Detect which cell encompasses the target text, then output its [X, Y] center coordinate. 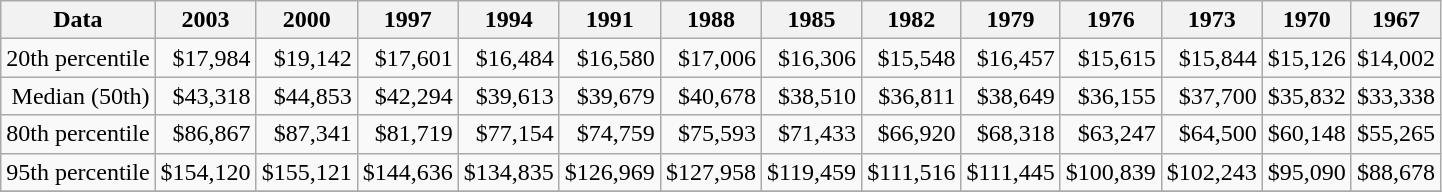
1988 [710, 20]
$88,678 [1396, 172]
80th percentile [78, 134]
$119,459 [811, 172]
$42,294 [408, 96]
$66,920 [912, 134]
$14,002 [1396, 58]
$100,839 [1110, 172]
$126,969 [610, 172]
$86,867 [206, 134]
1967 [1396, 20]
$43,318 [206, 96]
$63,247 [1110, 134]
$16,457 [1010, 58]
$64,500 [1212, 134]
$15,548 [912, 58]
1997 [408, 20]
1973 [1212, 20]
$19,142 [306, 58]
1970 [1306, 20]
$144,636 [408, 172]
$111,516 [912, 172]
$38,510 [811, 96]
$87,341 [306, 134]
1985 [811, 20]
$77,154 [508, 134]
$102,243 [1212, 172]
$39,613 [508, 96]
Data [78, 20]
95th percentile [78, 172]
Median (50th) [78, 96]
$17,984 [206, 58]
2003 [206, 20]
$111,445 [1010, 172]
20th percentile [78, 58]
$71,433 [811, 134]
$17,006 [710, 58]
$38,649 [1010, 96]
$33,338 [1396, 96]
$155,121 [306, 172]
$74,759 [610, 134]
$16,306 [811, 58]
$35,832 [1306, 96]
1994 [508, 20]
1991 [610, 20]
$60,148 [1306, 134]
$36,155 [1110, 96]
$75,593 [710, 134]
1982 [912, 20]
$134,835 [508, 172]
$15,615 [1110, 58]
1979 [1010, 20]
$16,580 [610, 58]
$36,811 [912, 96]
$44,853 [306, 96]
$68,318 [1010, 134]
$154,120 [206, 172]
$37,700 [1212, 96]
$40,678 [710, 96]
$95,090 [1306, 172]
$127,958 [710, 172]
1976 [1110, 20]
$39,679 [610, 96]
$55,265 [1396, 134]
2000 [306, 20]
$15,126 [1306, 58]
$17,601 [408, 58]
$15,844 [1212, 58]
$81,719 [408, 134]
$16,484 [508, 58]
